Output the (x, y) coordinate of the center of the cell containing the given text.  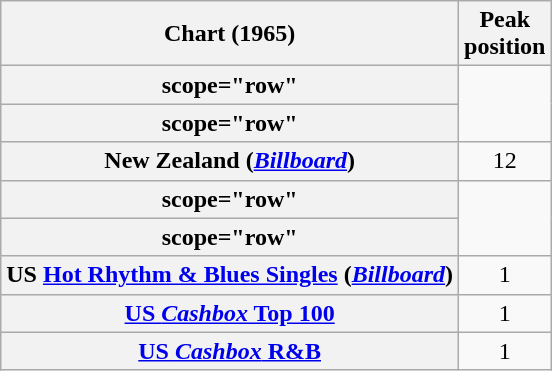
12 (505, 161)
US Cashbox R&B (230, 351)
US Hot Rhythm & Blues Singles (Billboard) (230, 275)
New Zealand (Billboard) (230, 161)
Peakposition (505, 34)
US Cashbox Top 100 (230, 313)
Chart (1965) (230, 34)
